For the text-containing cell, return its midpoint in [x, y] coordinate format. 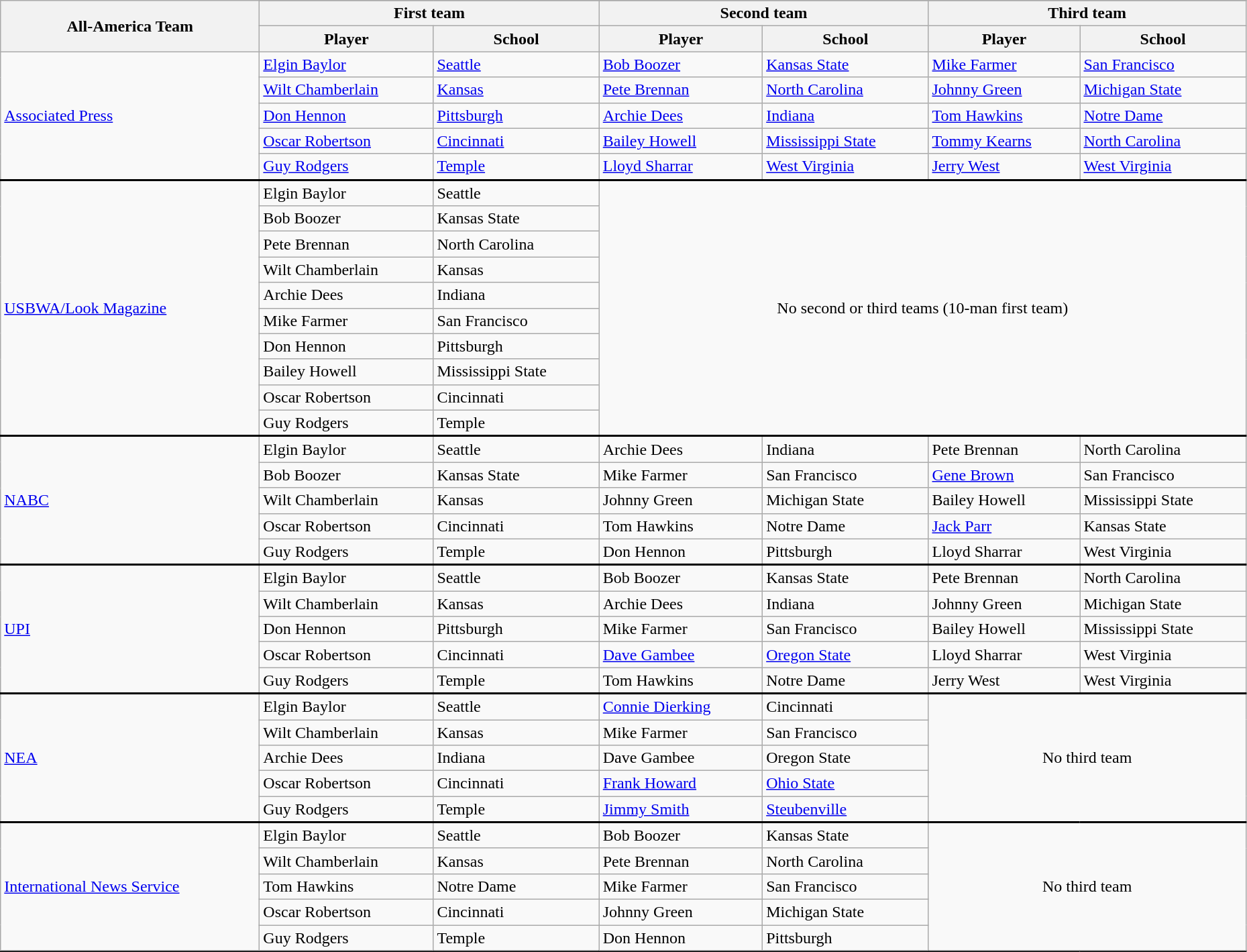
USBWA/Look Magazine [130, 308]
First team [429, 13]
All-America Team [130, 26]
Tommy Kearns [1004, 141]
International News Service [130, 887]
Ohio State [845, 784]
Steubenville [845, 809]
UPI [130, 629]
NABC [130, 500]
No second or third teams (10-man first team) [922, 308]
Second team [763, 13]
Third team [1087, 13]
Jack Parr [1004, 526]
Jimmy Smith [680, 809]
Frank Howard [680, 784]
Associated Press [130, 115]
Gene Brown [1004, 475]
Connie Dierking [680, 707]
NEA [130, 758]
